Return [x, y] of the center of cell containing provided text 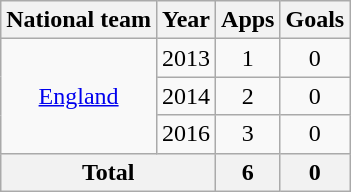
Year [186, 20]
Total [108, 172]
England [79, 96]
6 [248, 172]
2016 [186, 134]
2013 [186, 58]
2014 [186, 96]
3 [248, 134]
Goals [315, 20]
Apps [248, 20]
1 [248, 58]
2 [248, 96]
National team [79, 20]
